Extract the [X, Y] coordinate from the center of the cell holding the provided text.  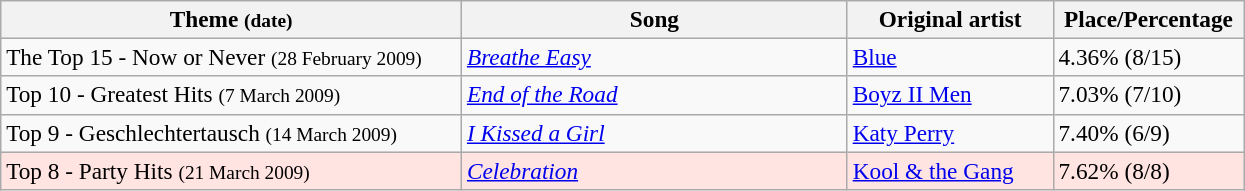
The Top 15 - Now or Never (28 February 2009) [232, 57]
Song [655, 19]
End of the Road [655, 95]
7.03% (7/10) [1148, 95]
Breathe Easy [655, 57]
Katy Perry [950, 133]
Place/Percentage [1148, 19]
Blue [950, 57]
Celebration [655, 170]
I Kissed a Girl [655, 133]
4.36% (8/15) [1148, 57]
Top 9 - Geschlechtertausch (14 March 2009) [232, 133]
7.40% (6/9) [1148, 133]
Kool & the Gang [950, 170]
Top 10 - Greatest Hits (7 March 2009) [232, 95]
Boyz II Men [950, 95]
Theme (date) [232, 19]
Top 8 - Party Hits (21 March 2009) [232, 170]
7.62% (8/8) [1148, 170]
Original artist [950, 19]
